Pinpoint the cell where the given text exists, returning its (x, y) midpoint coordinate. 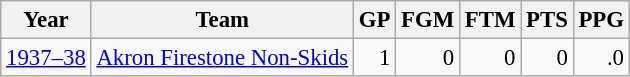
Year (46, 20)
1937–38 (46, 58)
FTM (490, 20)
PTS (547, 20)
PPG (601, 20)
.0 (601, 58)
Akron Firestone Non-Skids (222, 58)
1 (375, 58)
GP (375, 20)
Team (222, 20)
FGM (428, 20)
